Scan for the cell matching the given text and deliver its (x, y) coordinate at center. 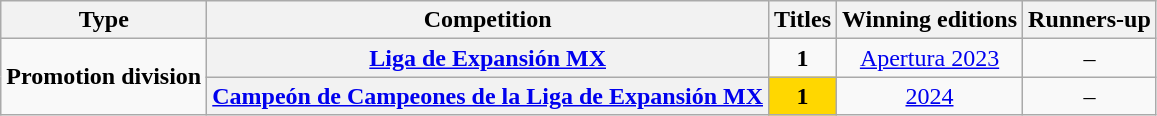
Type (104, 20)
Apertura 2023 (930, 58)
Winning editions (930, 20)
Titles (803, 20)
Runners-up (1090, 20)
Liga de Expansión MX (488, 58)
2024 (930, 96)
Promotion division (104, 77)
Campeón de Campeones de la Liga de Expansión MX (488, 96)
Competition (488, 20)
